Scan for the cell matching the given text and deliver its [X, Y] coordinate at center. 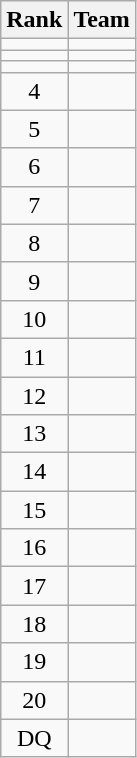
14 [34, 472]
11 [34, 357]
Rank [34, 20]
13 [34, 434]
5 [34, 129]
6 [34, 167]
4 [34, 91]
16 [34, 548]
DQ [34, 738]
17 [34, 586]
8 [34, 243]
20 [34, 700]
19 [34, 662]
7 [34, 205]
15 [34, 510]
9 [34, 281]
18 [34, 624]
10 [34, 319]
Team [102, 20]
12 [34, 395]
